From the cell containing the given text, extract its center point as [X, Y] coordinate. 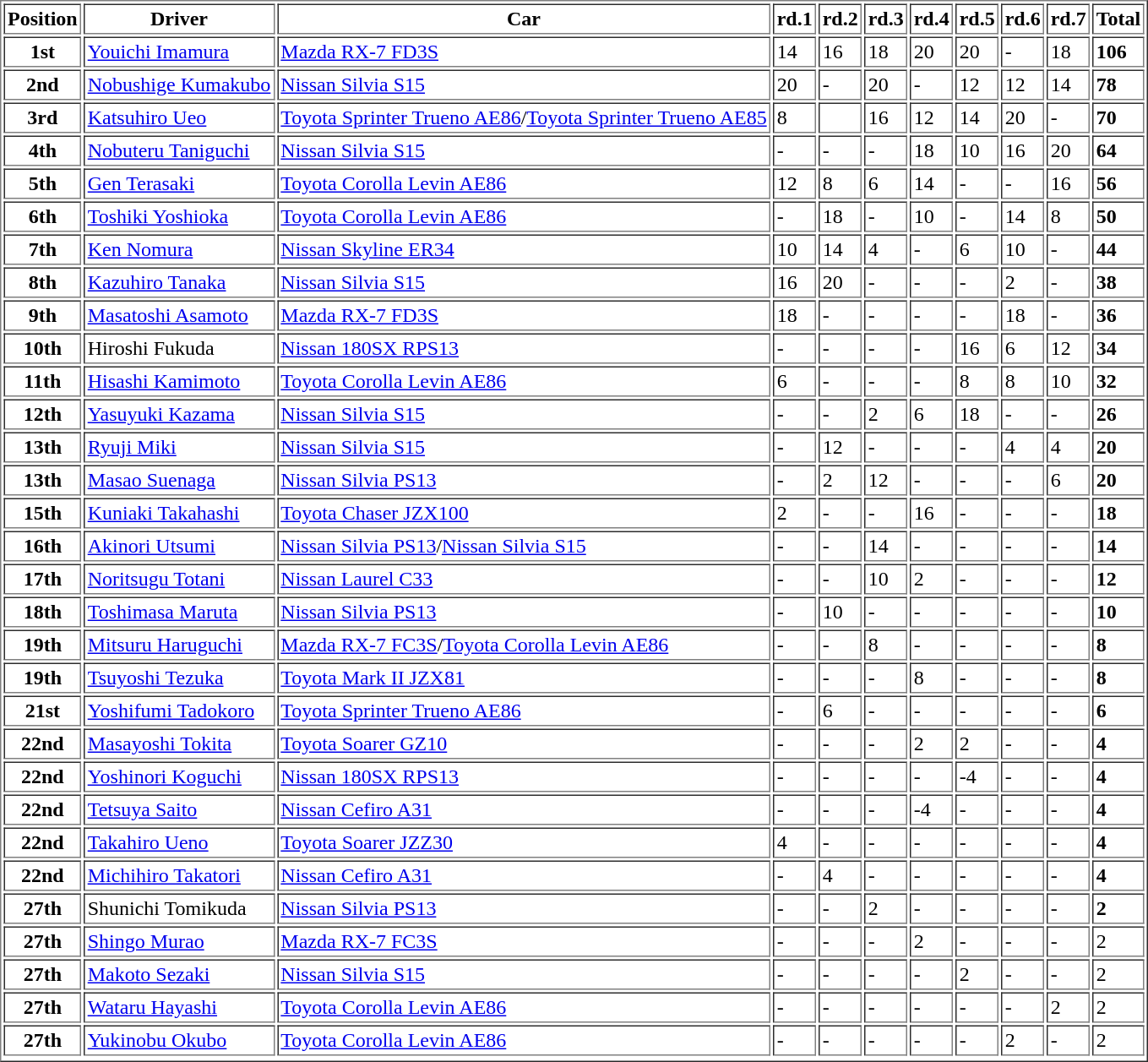
Nissan Laurel C33 [524, 580]
34 [1118, 348]
106 [1118, 52]
44 [1118, 250]
rd.1 [794, 19]
Toyota Soarer JZZ30 [524, 843]
rd.5 [977, 19]
Michihiro Takatori [179, 875]
Kuniaki Takahashi [179, 514]
26 [1118, 414]
7th [42, 250]
Mitsuru Haruguchi [179, 645]
rd.3 [885, 19]
Ryuji Miki [179, 448]
16th [42, 546]
17th [42, 580]
5th [42, 184]
2nd [42, 84]
Driver [179, 19]
Gen Terasaki [179, 184]
Hiroshi Fukuda [179, 348]
Shunichi Tomikuda [179, 909]
rd.7 [1068, 19]
32 [1118, 382]
Yoshifumi Tadokoro [179, 711]
10th [42, 348]
9th [42, 316]
Toyota Sprinter Trueno AE86/Toyota Sprinter Trueno AE85 [524, 118]
Masao Suenaga [179, 480]
70 [1118, 118]
21st [42, 711]
Ken Nomura [179, 250]
18th [42, 612]
36 [1118, 316]
56 [1118, 184]
Akinori Utsumi [179, 546]
rd.2 [840, 19]
Nobuteru Taniguchi [179, 150]
Toshiki Yoshioka [179, 216]
8th [42, 282]
Nissan Skyline ER34 [524, 250]
50 [1118, 216]
15th [42, 514]
Makoto Sezaki [179, 975]
Hisashi Kamimoto [179, 382]
12th [42, 414]
Masatoshi Asamoto [179, 316]
Takahiro Ueno [179, 843]
Car [524, 19]
Yasuyuki Kazama [179, 414]
Nissan Silvia PS13/Nissan Silvia S15 [524, 546]
Wataru Hayashi [179, 1007]
rd.4 [931, 19]
Mazda RX-7 FC3S/Toyota Corolla Levin AE86 [524, 645]
Nobushige Kumakubo [179, 84]
Shingo Murao [179, 941]
Toyota Mark II JZX81 [524, 678]
3rd [42, 118]
Masayoshi Tokita [179, 743]
Yoshinori Koguchi [179, 777]
Tsuyoshi Tezuka [179, 678]
1st [42, 52]
rd.6 [1022, 19]
Noritsugu Totani [179, 580]
64 [1118, 150]
Mazda RX-7 FC3S [524, 941]
Yukinobu Okubo [179, 1041]
Toyota Chaser JZX100 [524, 514]
Youichi Imamura [179, 52]
6th [42, 216]
4th [42, 150]
78 [1118, 84]
Toyota Sprinter Trueno AE86 [524, 711]
38 [1118, 282]
Position [42, 19]
Total [1118, 19]
Kazuhiro Tanaka [179, 282]
Katsuhiro Ueo [179, 118]
11th [42, 382]
Toshimasa Maruta [179, 612]
Tetsuya Saito [179, 809]
Toyota Soarer GZ10 [524, 743]
